Determine the [x, y] coordinate at the center of the cell enclosing the given text.  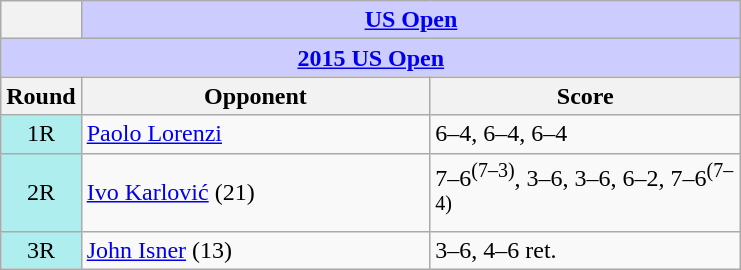
7–6(7–3), 3–6, 3–6, 6–2, 7–6(7–4) [586, 192]
Paolo Lorenzi [256, 134]
Round [41, 96]
John Isner (13) [256, 250]
2015 US Open [371, 58]
3R [41, 250]
Opponent [256, 96]
1R [41, 134]
Ivo Karlović (21) [256, 192]
3–6, 4–6 ret. [586, 250]
6–4, 6–4, 6–4 [586, 134]
2R [41, 192]
US Open [411, 20]
Score [586, 96]
